Locate the cell with the specified text and output its [X, Y] center coordinate. 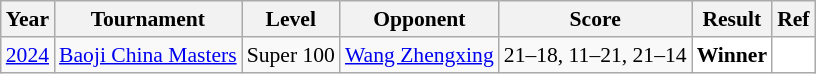
Level [291, 19]
Wang Zhengxing [420, 55]
Result [732, 19]
Year [28, 19]
Opponent [420, 19]
2024 [28, 55]
Tournament [148, 19]
Winner [732, 55]
21–18, 11–21, 21–14 [596, 55]
Ref [793, 19]
Score [596, 19]
Super 100 [291, 55]
Baoji China Masters [148, 55]
